Extract the [X, Y] coordinate from the center of the cell holding the provided text.  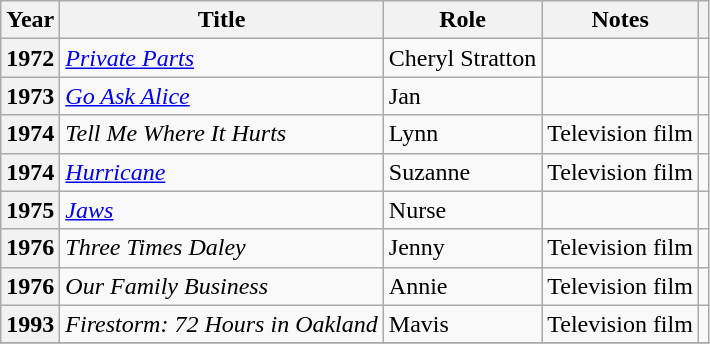
Year [30, 20]
Mavis [462, 324]
Annie [462, 286]
Role [462, 20]
Cheryl Stratton [462, 58]
Jan [462, 96]
Go Ask Alice [222, 96]
Tell Me Where It Hurts [222, 134]
Notes [620, 20]
Jaws [222, 210]
1975 [30, 210]
Lynn [462, 134]
1973 [30, 96]
Firestorm: 72 Hours in Oakland [222, 324]
1972 [30, 58]
Three Times Daley [222, 248]
Suzanne [462, 172]
Nurse [462, 210]
1993 [30, 324]
Private Parts [222, 58]
Jenny [462, 248]
Hurricane [222, 172]
Title [222, 20]
Our Family Business [222, 286]
